Provide the (x, y) coordinate of the cell's center where the given text is located.  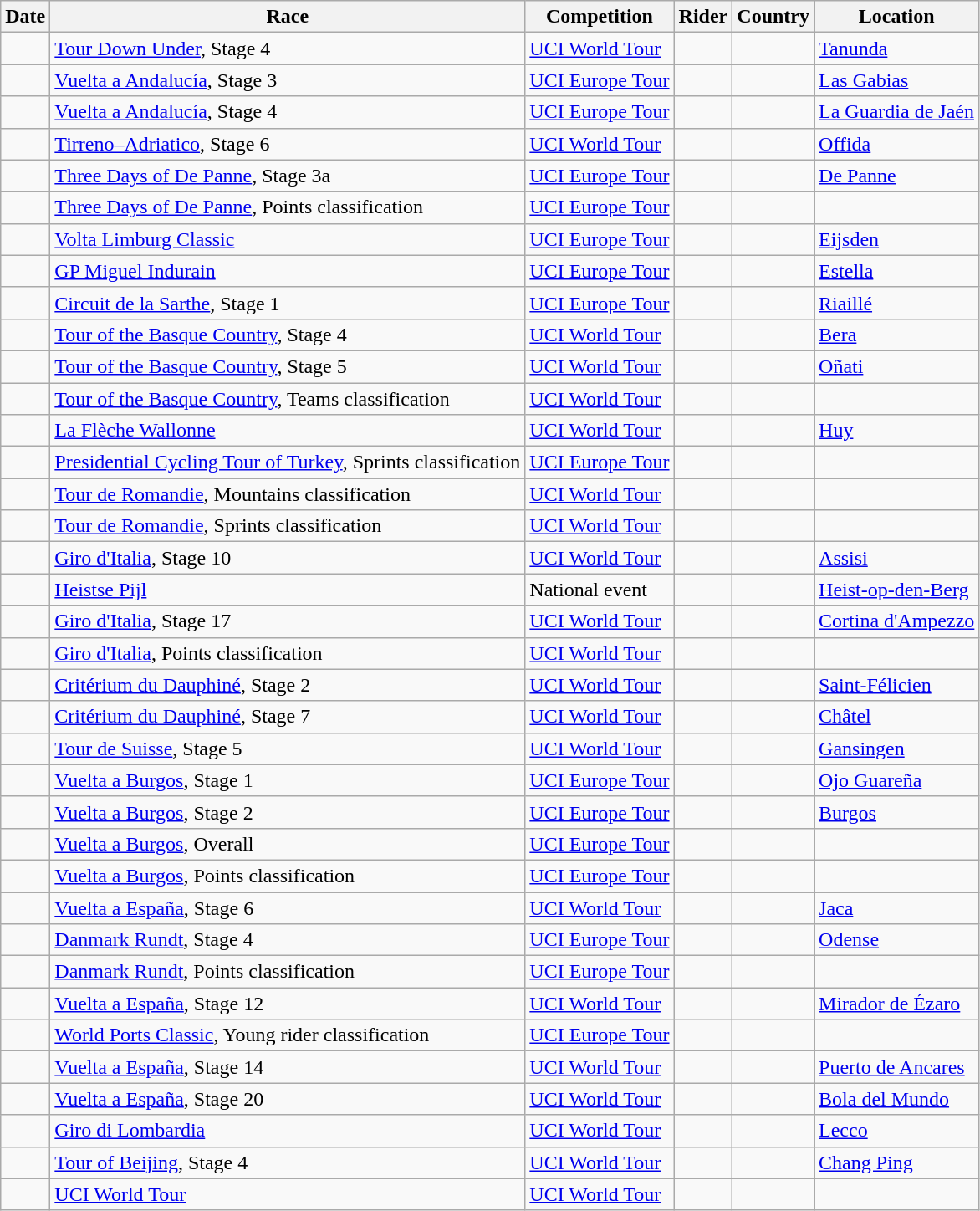
Tour de Romandie, Mountains classification (288, 494)
Lecco (896, 1131)
Heist-op-den-Berg (896, 590)
Critérium du Dauphiné, Stage 7 (288, 717)
Giro d'Italia, Stage 17 (288, 621)
Vuelta a España, Stage 20 (288, 1099)
La Flèche Wallonne (288, 431)
Assisi (896, 558)
Chang Ping (896, 1162)
World Ports Classic, Young rider classification (288, 1035)
Las Gabias (896, 80)
Tirreno–Adriatico, Stage 6 (288, 144)
Oñati (896, 366)
Vuelta a Burgos, Points classification (288, 876)
Riaillé (896, 303)
Vuelta a Andalucía, Stage 4 (288, 112)
Tour of the Basque Country, Stage 4 (288, 335)
National event (600, 590)
Tour of Beijing, Stage 4 (288, 1162)
Volta Limburg Classic (288, 239)
Heistse Pijl (288, 590)
Estella (896, 271)
Three Days of De Panne, Stage 3a (288, 176)
Vuelta a Burgos, Stage 1 (288, 780)
Mirador de Ézaro (896, 1004)
Danmark Rundt, Points classification (288, 972)
Tour de Romandie, Sprints classification (288, 526)
Giro di Lombardia (288, 1131)
Bera (896, 335)
Jaca (896, 907)
Tanunda (896, 49)
Tour de Suisse, Stage 5 (288, 749)
Vuelta a Burgos, Stage 2 (288, 812)
Tour of the Basque Country, Teams classification (288, 399)
Danmark Rundt, Stage 4 (288, 940)
Gansingen (896, 749)
Puerto de Ancares (896, 1067)
La Guardia de Jaén (896, 112)
Vuelta a España, Stage 6 (288, 907)
Location (896, 17)
De Panne (896, 176)
Châtel (896, 717)
Vuelta a Burgos, Overall (288, 844)
Giro d'Italia, Stage 10 (288, 558)
Cortina d'Ampezzo (896, 621)
GP Miguel Indurain (288, 271)
Offida (896, 144)
Huy (896, 431)
Burgos (896, 812)
Giro d'Italia, Points classification (288, 653)
Country (773, 17)
Critérium du Dauphiné, Stage 2 (288, 685)
Vuelta a España, Stage 14 (288, 1067)
Odense (896, 940)
Ojo Guareña (896, 780)
Bola del Mundo (896, 1099)
Competition (600, 17)
Race (288, 17)
Tour of the Basque Country, Stage 5 (288, 366)
Eijsden (896, 239)
Rider (703, 17)
Tour Down Under, Stage 4 (288, 49)
Vuelta a España, Stage 12 (288, 1004)
Circuit de la Sarthe, Stage 1 (288, 303)
Presidential Cycling Tour of Turkey, Sprints classification (288, 462)
Saint-Félicien (896, 685)
Three Days of De Panne, Points classification (288, 207)
Vuelta a Andalucía, Stage 3 (288, 80)
Date (25, 17)
